Extract the [x, y] coordinate from the center of the cell holding the provided text.  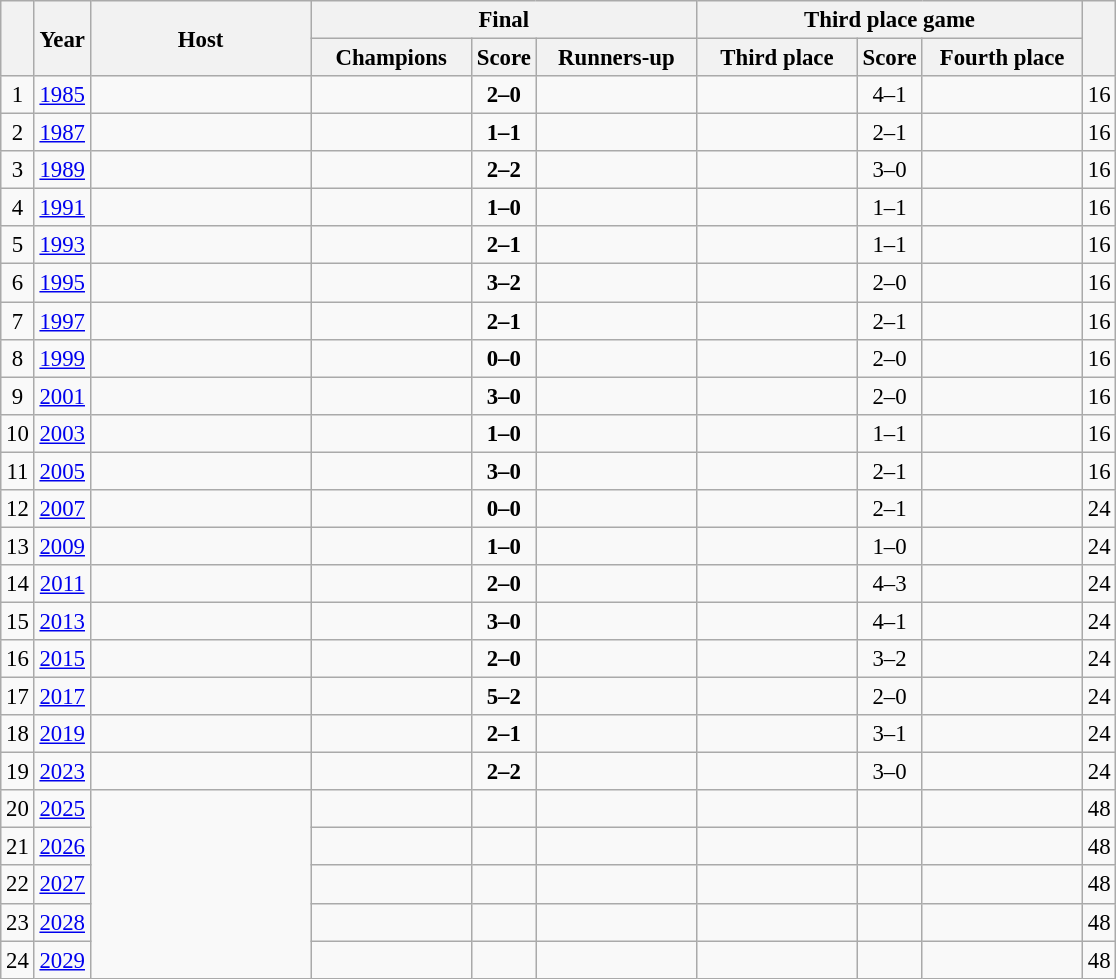
15 [18, 621]
2007 [62, 509]
2001 [62, 396]
Final [504, 20]
2027 [62, 885]
5–2 [504, 697]
1993 [62, 245]
19 [18, 772]
2029 [62, 960]
13 [18, 546]
1991 [62, 208]
2026 [62, 847]
9 [18, 396]
4 [18, 208]
18 [18, 734]
2015 [62, 659]
2025 [62, 809]
Year [62, 38]
2009 [62, 546]
17 [18, 697]
8 [18, 358]
3–1 [890, 734]
2023 [62, 772]
Champions [392, 58]
1985 [62, 95]
2017 [62, 697]
4–3 [890, 584]
1999 [62, 358]
Host [200, 38]
14 [18, 584]
2003 [62, 433]
Fourth place [1002, 58]
1 [18, 95]
2019 [62, 734]
11 [18, 471]
2013 [62, 621]
3 [18, 170]
1987 [62, 133]
6 [18, 283]
2005 [62, 471]
Runners-up [616, 58]
Third place game [890, 20]
23 [18, 922]
2 [18, 133]
12 [18, 509]
2028 [62, 922]
1989 [62, 170]
7 [18, 321]
1997 [62, 321]
2011 [62, 584]
10 [18, 433]
Third place [778, 58]
22 [18, 885]
5 [18, 245]
20 [18, 809]
21 [18, 847]
1995 [62, 283]
